Output the [X, Y] coordinate of the center of the cell containing the given text.  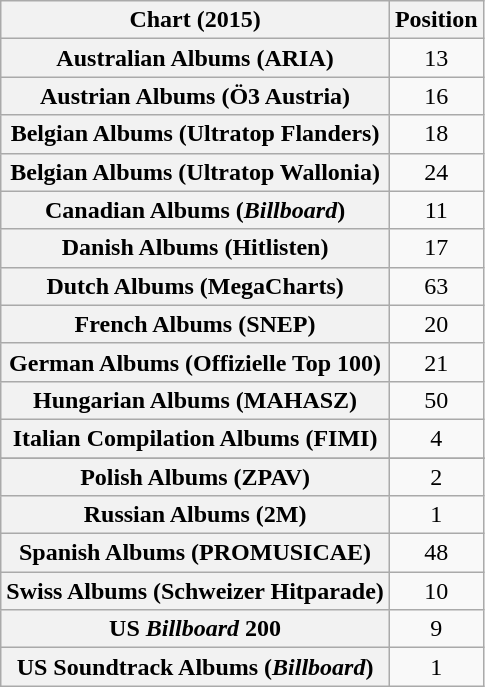
17 [436, 248]
Russian Albums (2M) [196, 515]
Spanish Albums (PROMUSICAE) [196, 553]
2 [436, 477]
11 [436, 210]
9 [436, 629]
Chart (2015) [196, 20]
Italian Compilation Albums (FIMI) [196, 438]
Danish Albums (Hitlisten) [196, 248]
Austrian Albums (Ö3 Austria) [196, 96]
18 [436, 134]
US Soundtrack Albums (Billboard) [196, 667]
4 [436, 438]
Belgian Albums (Ultratop Wallonia) [196, 172]
13 [436, 58]
Position [436, 20]
Belgian Albums (Ultratop Flanders) [196, 134]
French Albums (SNEP) [196, 324]
Dutch Albums (MegaCharts) [196, 286]
Australian Albums (ARIA) [196, 58]
Canadian Albums (Billboard) [196, 210]
20 [436, 324]
10 [436, 591]
63 [436, 286]
16 [436, 96]
48 [436, 553]
Swiss Albums (Schweizer Hitparade) [196, 591]
24 [436, 172]
US Billboard 200 [196, 629]
Hungarian Albums (MAHASZ) [196, 400]
50 [436, 400]
German Albums (Offizielle Top 100) [196, 362]
Polish Albums (ZPAV) [196, 477]
21 [436, 362]
